Search for the cell housing the specified text and yield its [X, Y] center coordinate. 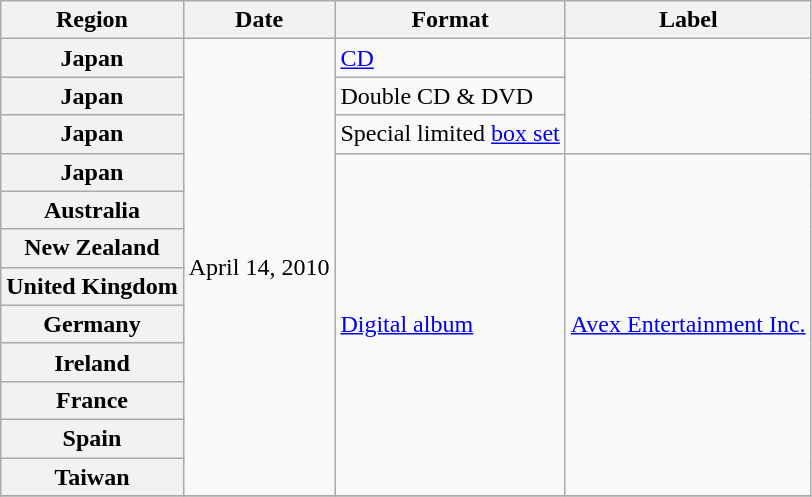
Label [688, 20]
Digital album [450, 324]
Avex Entertainment Inc. [688, 324]
France [92, 400]
New Zealand [92, 248]
Double CD & DVD [450, 96]
Germany [92, 324]
United Kingdom [92, 286]
April 14, 2010 [259, 268]
CD [450, 58]
Ireland [92, 362]
Format [450, 20]
Australia [92, 210]
Spain [92, 438]
Special limited box set [450, 134]
Region [92, 20]
Date [259, 20]
Taiwan [92, 477]
